From the cell containing the given text, extract its center point as (x, y) coordinate. 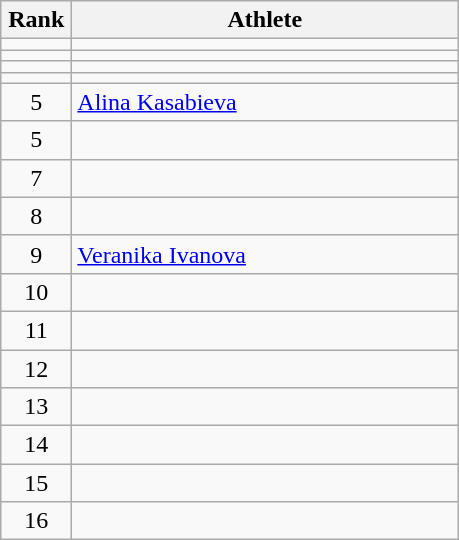
Veranika Ivanova (265, 254)
13 (36, 407)
10 (36, 292)
Rank (36, 20)
Athlete (265, 20)
7 (36, 178)
9 (36, 254)
14 (36, 445)
8 (36, 216)
Alina Kasabieva (265, 102)
15 (36, 483)
12 (36, 369)
16 (36, 521)
11 (36, 330)
